Capture the cell that displays the provided text and extract its [X, Y] central coordinate. 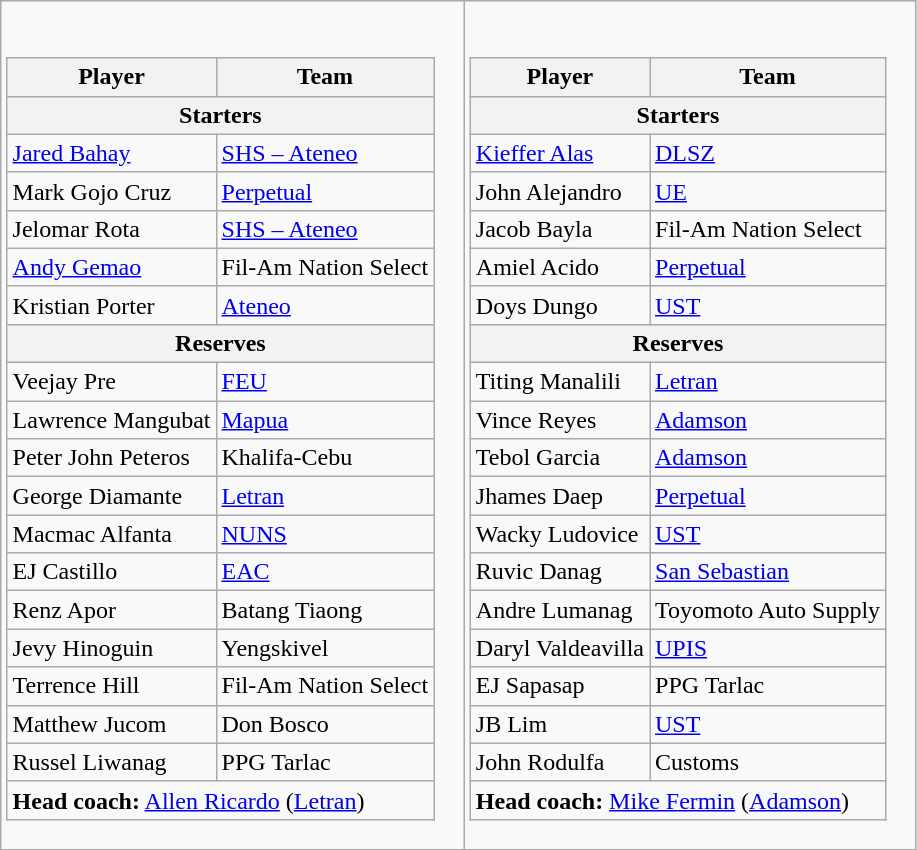
Kristian Porter [112, 305]
JB Lim [560, 724]
Tebol Garcia [560, 458]
Mark Gojo Cruz [112, 191]
Lawrence Mangubat [112, 420]
Renz Apor [112, 610]
Ateneo [325, 305]
FEU [325, 382]
EAC [325, 572]
EJ Sapasap [560, 686]
Terrence Hill [112, 686]
Vince Reyes [560, 420]
EJ Castillo [112, 572]
Jacob Bayla [560, 229]
Andy Gemao [112, 267]
Jelomar Rota [112, 229]
Macmac Alfanta [112, 534]
DLSZ [768, 153]
Kieffer Alas [560, 153]
NUNS [325, 534]
Head coach: Mike Fermin (Adamson) [678, 800]
Yengskivel [325, 648]
San Sebastian [768, 572]
Titing Manalili [560, 382]
Jhames Daep [560, 496]
Peter John Peteros [112, 458]
Toyomoto Auto Supply [768, 610]
Customs [768, 762]
Doys Dungo [560, 305]
Amiel Acido [560, 267]
Jevy Hinoguin [112, 648]
Wacky Ludovice [560, 534]
Head coach: Allen Ricardo (Letran) [220, 800]
George Diamante [112, 496]
Khalifa-Cebu [325, 458]
John Rodulfa [560, 762]
UE [768, 191]
Ruvic Danag [560, 572]
Veejay Pre [112, 382]
Jared Bahay [112, 153]
Daryl Valdeavilla [560, 648]
Russel Liwanag [112, 762]
Batang Tiaong [325, 610]
UPIS [768, 648]
Andre Lumanag [560, 610]
Don Bosco [325, 724]
Matthew Jucom [112, 724]
John Alejandro [560, 191]
Mapua [325, 420]
